Output the (X, Y) coordinate of the center of the cell containing the given text.  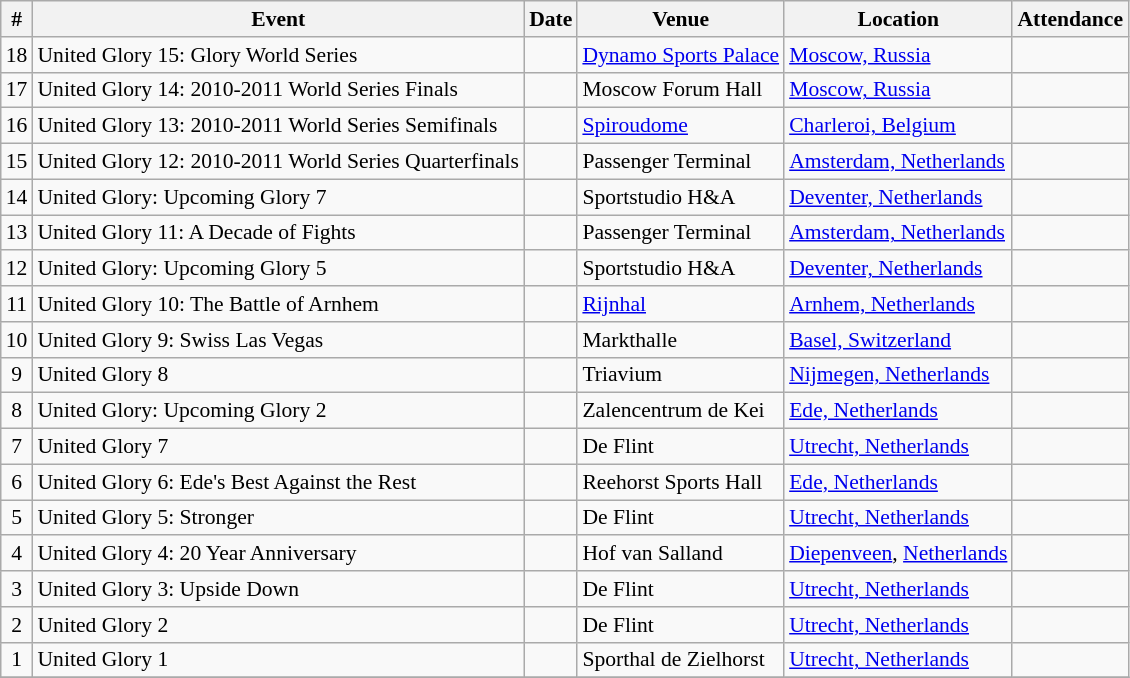
United Glory 11: A Decade of Fights (278, 233)
United Glory 4: 20 Year Anniversary (278, 554)
7 (17, 447)
5 (17, 518)
Charleroi, Belgium (898, 126)
13 (17, 233)
United Glory: Upcoming Glory 7 (278, 197)
Diepenveen, Netherlands (898, 554)
16 (17, 126)
Venue (680, 19)
18 (17, 55)
15 (17, 162)
8 (17, 411)
Basel, Switzerland (898, 340)
12 (17, 269)
Zalencentrum de Kei (680, 411)
# (17, 19)
4 (17, 554)
United Glory 2 (278, 625)
9 (17, 375)
Event (278, 19)
Reehorst Sports Hall (680, 482)
United Glory 15: Glory World Series (278, 55)
United Glory 7 (278, 447)
United Glory 9: Swiss Las Vegas (278, 340)
Attendance (1070, 19)
Nijmegen, Netherlands (898, 375)
United Glory 1 (278, 660)
Date (550, 19)
2 (17, 625)
Markthalle (680, 340)
3 (17, 589)
Rijnhal (680, 304)
Hof van Salland (680, 554)
United Glory 13: 2010-2011 World Series Semifinals (278, 126)
United Glory 6: Ede's Best Against the Rest (278, 482)
United Glory 12: 2010-2011 World Series Quarterfinals (278, 162)
17 (17, 90)
1 (17, 660)
United Glory: Upcoming Glory 2 (278, 411)
10 (17, 340)
11 (17, 304)
6 (17, 482)
Location (898, 19)
United Glory 14: 2010-2011 World Series Finals (278, 90)
Spiroudome (680, 126)
United Glory: Upcoming Glory 5 (278, 269)
United Glory 8 (278, 375)
Triavium (680, 375)
United Glory 3: Upside Down (278, 589)
Moscow Forum Hall (680, 90)
United Glory 5: Stronger (278, 518)
Arnhem, Netherlands (898, 304)
Sporthal de Zielhorst (680, 660)
United Glory 10: The Battle of Arnhem (278, 304)
14 (17, 197)
Dynamo Sports Palace (680, 55)
